Locate the cell with the specified text and output its [x, y] center coordinate. 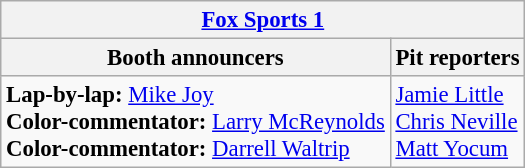
Fox Sports 1 [263, 20]
Pit reporters [458, 58]
Booth announcers [196, 58]
Jamie LittleChris NevilleMatt Yocum [458, 122]
Lap-by-lap: Mike JoyColor-commentator: Larry McReynoldsColor-commentator: Darrell Waltrip [196, 122]
